Output the [X, Y] coordinate of the center of the cell containing the given text.  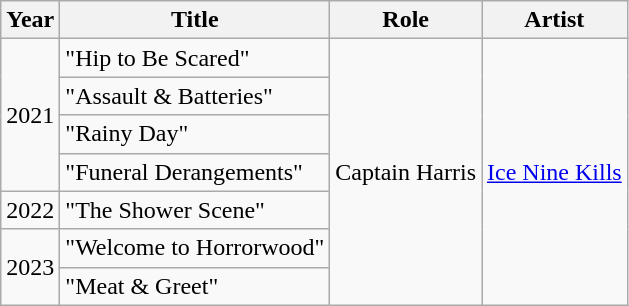
"Hip to Be Scared" [195, 58]
Artist [555, 20]
"Assault & Batteries" [195, 96]
2022 [30, 210]
Year [30, 20]
"Funeral Derangements" [195, 172]
Title [195, 20]
2023 [30, 267]
"The Shower Scene" [195, 210]
"Meat & Greet" [195, 286]
Captain Harris [406, 172]
Ice Nine Kills [555, 172]
"Rainy Day" [195, 134]
"Welcome to Horrorwood" [195, 248]
2021 [30, 115]
Role [406, 20]
